Find where the given text appears and provide that cell's center as (X, Y) coordinate. 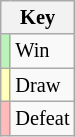
Draw (42, 85)
Defeat (42, 118)
Key (38, 17)
Win (42, 51)
